Find where the given text appears and provide that cell's center as [X, Y] coordinate. 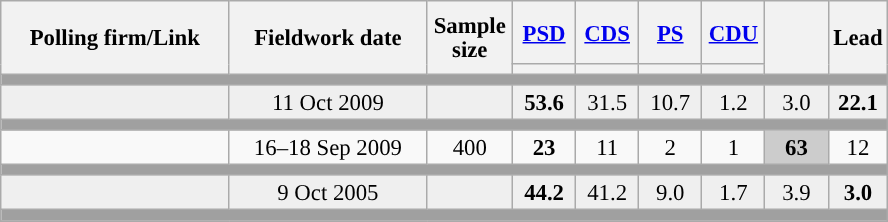
41.2 [608, 194]
Polling firm/Link [115, 38]
CDS [608, 32]
23 [544, 148]
63 [796, 148]
1.2 [734, 102]
Lead [858, 38]
PSD [544, 32]
Fieldwork date [328, 38]
3.9 [796, 194]
2 [670, 148]
22.1 [858, 102]
CDU [734, 32]
10.7 [670, 102]
31.5 [608, 102]
16–18 Sep 2009 [328, 148]
1 [734, 148]
53.6 [544, 102]
9 Oct 2005 [328, 194]
Sample size [470, 38]
1.7 [734, 194]
11 Oct 2009 [328, 102]
PS [670, 32]
11 [608, 148]
9.0 [670, 194]
44.2 [544, 194]
12 [858, 148]
400 [470, 148]
